Return the [x, y] coordinate for the center point of the cell that contains the specified text.  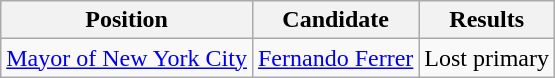
Fernando Ferrer [335, 58]
Lost primary [487, 58]
Results [487, 20]
Candidate [335, 20]
Position [127, 20]
Mayor of New York City [127, 58]
